Locate the cell with the specified text and output its [X, Y] center coordinate. 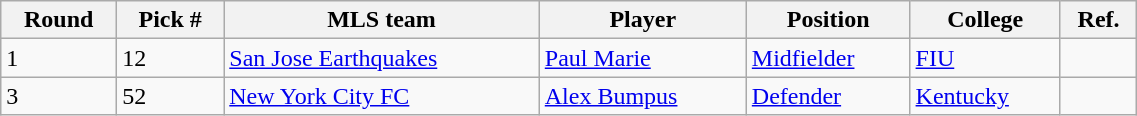
Pick # [170, 20]
Player [642, 20]
1 [59, 58]
New York City FC [382, 96]
College [985, 20]
MLS team [382, 20]
Round [59, 20]
FIU [985, 58]
3 [59, 96]
Alex Bumpus [642, 96]
Midfielder [828, 58]
12 [170, 58]
Ref. [1098, 20]
San Jose Earthquakes [382, 58]
Kentucky [985, 96]
52 [170, 96]
Paul Marie [642, 58]
Position [828, 20]
Defender [828, 96]
